Return the (x, y) coordinate for the center point of the cell that contains the specified text.  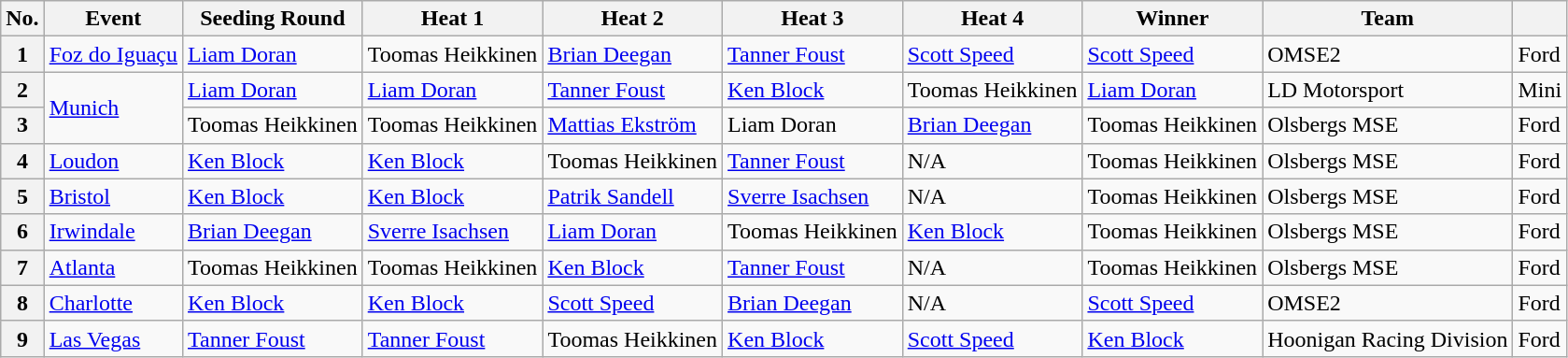
Heat 3 (812, 19)
No. (22, 19)
1 (22, 54)
Munich (113, 107)
Winner (1173, 19)
6 (22, 232)
Loudon (113, 161)
Heat 4 (992, 19)
Hoonigan Racing Division (1388, 338)
5 (22, 196)
Las Vegas (113, 338)
Team (1388, 19)
LD Motorsport (1388, 90)
9 (22, 338)
Heat 1 (452, 19)
8 (22, 303)
Heat 2 (633, 19)
Mattias Ekström (633, 125)
Event (113, 19)
7 (22, 267)
Atlanta (113, 267)
Mini (1540, 90)
Charlotte (113, 303)
Patrik Sandell (633, 196)
3 (22, 125)
Bristol (113, 196)
4 (22, 161)
2 (22, 90)
Seeding Round (273, 19)
Foz do Iguaçu (113, 54)
Irwindale (113, 232)
